Identify which cell holds the provided text, then report its (x, y) central coordinate. 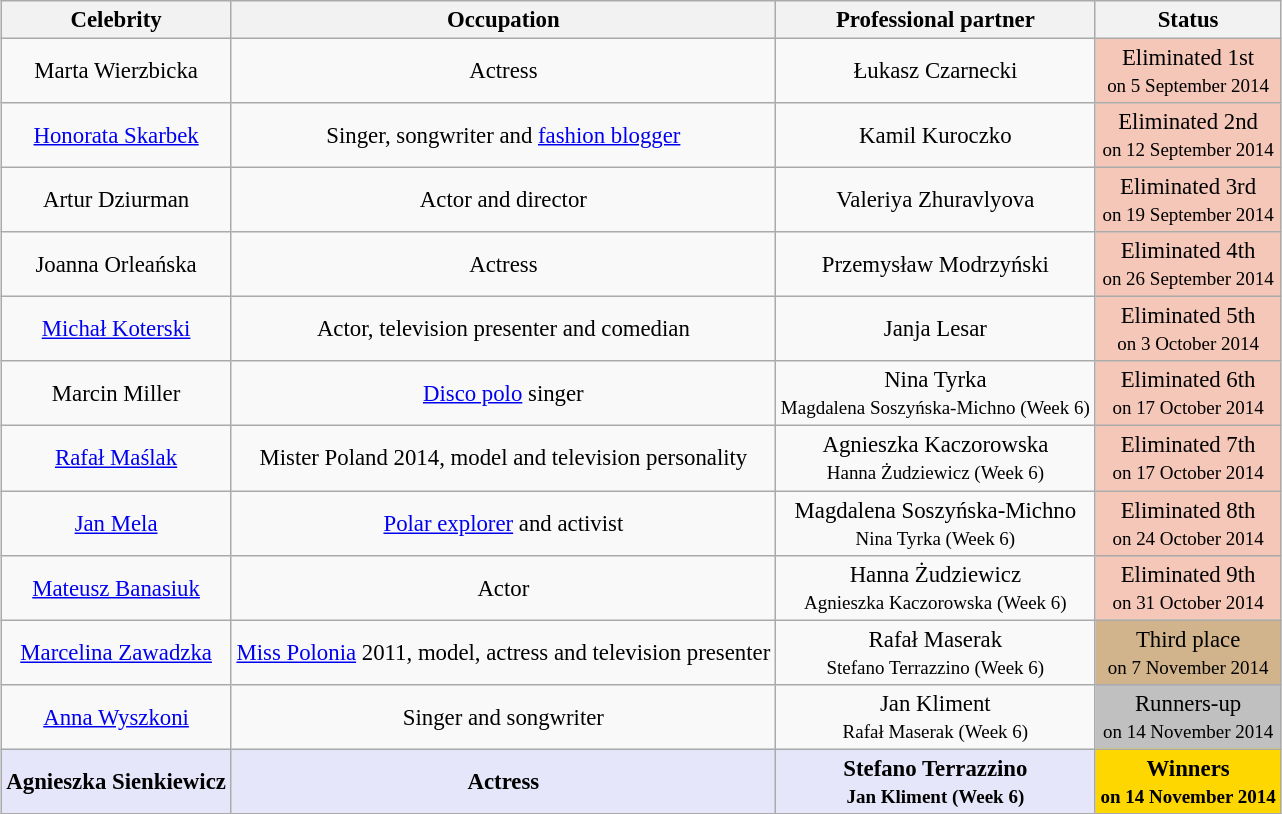
Eliminated 8thon 24 October 2014 (1188, 522)
Rafał Maserak Stefano Terrazzino (Week 6) (936, 652)
Mister Poland 2014, model and television personality (503, 458)
Jan Kliment Rafał Maserak (Week 6) (936, 716)
Marta Wierzbicka (116, 70)
Magdalena Soszyńska-Michno Nina Tyrka (Week 6) (936, 522)
Michał Koterski (116, 330)
Third placeon 7 November 2014 (1188, 652)
Disco polo singer (503, 394)
Łukasz Czarnecki (936, 70)
Janja Lesar (936, 330)
Mateusz Banasiuk (116, 588)
Marcin Miller (116, 394)
Polar explorer and activist (503, 522)
Hanna Żudziewicz Agnieszka Kaczorowska (Week 6) (936, 588)
Honorata Skarbek (116, 136)
Jan Mela (116, 522)
Runners-upon 14 November 2014 (1188, 716)
Celebrity (116, 20)
Eliminated 2ndon 12 September 2014 (1188, 136)
Artur Dziurman (116, 200)
Nina Tyrka Magdalena Soszyńska-Michno (Week 6) (936, 394)
Singer and songwriter (503, 716)
Eliminated 7thon 17 October 2014 (1188, 458)
Agnieszka Sienkiewicz (116, 782)
Przemysław Modrzyński (936, 264)
Eliminated 6thon 17 October 2014 (1188, 394)
Eliminated 3rdon 19 September 2014 (1188, 200)
Actor and director (503, 200)
Eliminated 4thon 26 September 2014 (1188, 264)
Marcelina Zawadzka (116, 652)
Eliminated 5thon 3 October 2014 (1188, 330)
Eliminated 1ston 5 September 2014 (1188, 70)
Actor (503, 588)
Anna Wyszkoni (116, 716)
Singer, songwriter and fashion blogger (503, 136)
Joanna Orleańska (116, 264)
Rafał Maślak (116, 458)
Status (1188, 20)
Agnieszka Kaczorowska Hanna Żudziewicz (Week 6) (936, 458)
Professional partner (936, 20)
Kamil Kuroczko (936, 136)
Actor, television presenter and comedian (503, 330)
Valeriya Zhuravlyova (936, 200)
Eliminated 9thon 31 October 2014 (1188, 588)
Occupation (503, 20)
Stefano Terrazzino Jan Kliment (Week 6) (936, 782)
Miss Polonia 2011, model, actress and television presenter (503, 652)
Winnerson 14 November 2014 (1188, 782)
